Return (X, Y) of the center of cell containing provided text 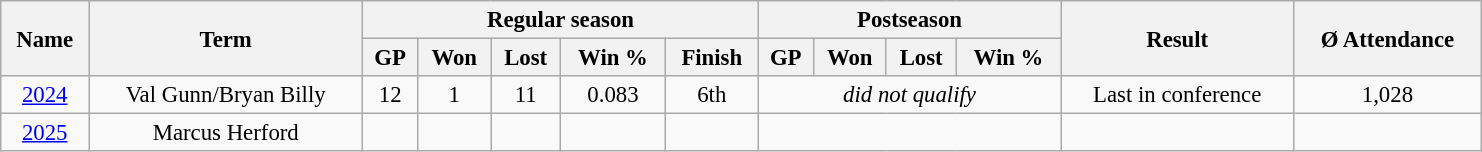
6th (712, 95)
Last in conference (1178, 95)
Term (226, 38)
11 (526, 95)
1 (454, 95)
Name (45, 38)
2025 (45, 133)
Finish (712, 58)
Result (1178, 38)
12 (390, 95)
1,028 (1388, 95)
Ø Attendance (1388, 38)
2024 (45, 95)
Marcus Herford (226, 133)
did not qualify (910, 95)
Postseason (910, 20)
Regular season (561, 20)
0.083 (614, 95)
Val Gunn/Bryan Billy (226, 95)
